Find where the given text appears and provide that cell's center as (x, y) coordinate. 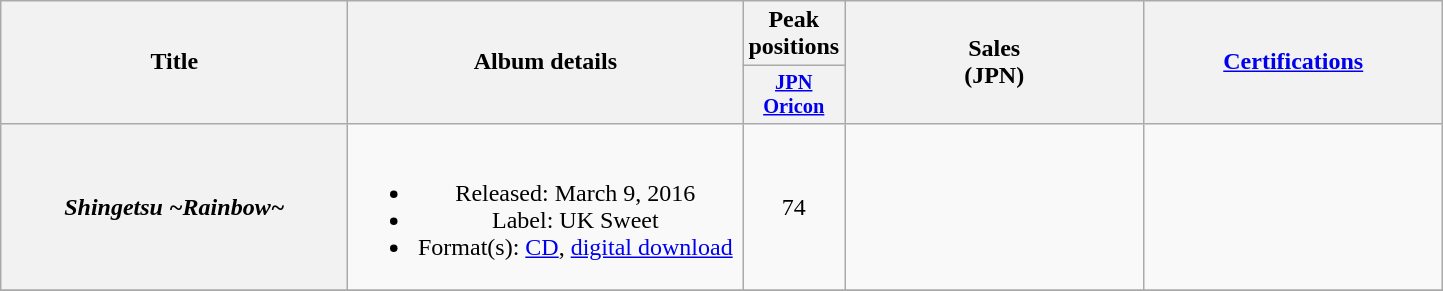
Certifications (1294, 62)
Released: March 9, 2016Label: UK SweetFormat(s): CD, digital download (546, 206)
JPNOricon (794, 95)
Album details (546, 62)
Peak positions (794, 34)
Sales(JPN) (994, 62)
Title (174, 62)
Shingetsu ~Rainbow~ (174, 206)
74 (794, 206)
